Return the [X, Y] coordinate for the center point of the cell that contains the specified text.  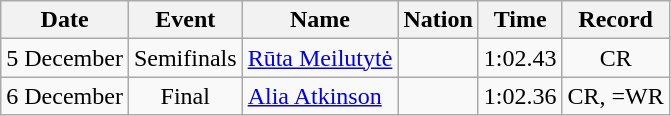
Date [65, 20]
Rūta Meilutytė [320, 58]
Nation [438, 20]
5 December [65, 58]
CR [616, 58]
Name [320, 20]
1:02.43 [520, 58]
Record [616, 20]
CR, =WR [616, 96]
Time [520, 20]
Event [185, 20]
1:02.36 [520, 96]
Alia Atkinson [320, 96]
Final [185, 96]
6 December [65, 96]
Semifinals [185, 58]
